Return the (X, Y) coordinate for the center point of the cell that contains the specified text.  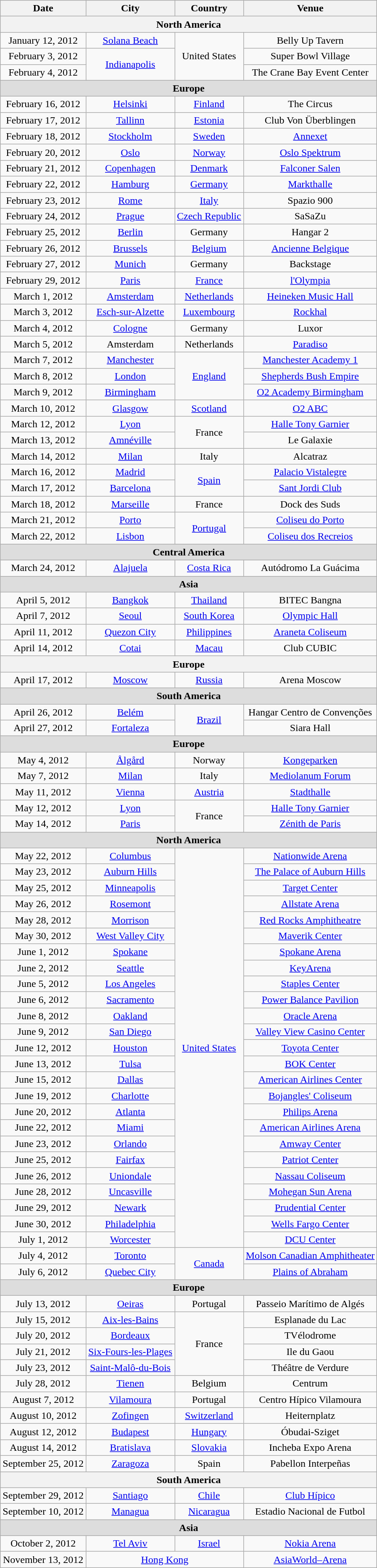
Sweden (209, 136)
Indianapolis (130, 64)
June 9, 2012 (43, 1032)
Sacramento (130, 1000)
Siara Hall (310, 728)
Backstage (310, 264)
Staples Center (310, 984)
Thailand (209, 600)
Madrid (130, 472)
Fortaleza (130, 728)
Scotland (209, 408)
May 28, 2012 (43, 920)
Russia (209, 680)
Club Hípico (310, 1496)
February 25, 2012 (43, 232)
March 7, 2012 (43, 360)
Belém (130, 712)
March 18, 2012 (43, 504)
Country (209, 8)
February 20, 2012 (43, 152)
BITEC Bangna (310, 600)
March 16, 2012 (43, 472)
Amnéville (130, 440)
February 4, 2012 (43, 72)
March 22, 2012 (43, 536)
February 24, 2012 (43, 216)
Wells Fargo Center (310, 1224)
Olympic Hall (310, 616)
Araneta Coliseum (310, 632)
April 7, 2012 (43, 616)
Ålgård (130, 760)
Centro Hípico Vilamoura (310, 1400)
TVélodrome (310, 1336)
Nokia Arena (310, 1544)
Valley View Casino Center (310, 1032)
February 26, 2012 (43, 248)
Marseille (130, 504)
Hong Kong (165, 1560)
Budapest (130, 1431)
March 5, 2012 (43, 344)
Venue (310, 8)
American Airlines Arena (310, 1128)
May 7, 2012 (43, 776)
Centrum (310, 1384)
July 20, 2012 (43, 1336)
March 14, 2012 (43, 456)
March 24, 2012 (43, 568)
September 25, 2012 (43, 1463)
February 29, 2012 (43, 280)
Toyota Center (310, 1048)
Newark (130, 1208)
Autódromo La Guácima (310, 568)
Miami (130, 1128)
AsiaWorld–Arena (310, 1560)
Óbudai-Sziget (310, 1431)
Cologne (130, 328)
Hamburg (130, 184)
July 6, 2012 (43, 1272)
Israel (209, 1544)
March 13, 2012 (43, 440)
Falconer Salen (310, 168)
O2 Academy Birmingham (310, 392)
Luxembourg (209, 312)
Los Angeles (130, 984)
Mohegan Sun Arena (310, 1192)
May 22, 2012 (43, 856)
Nicaragua (209, 1512)
Bangkok (130, 600)
Finland (209, 104)
Esch-sur-Alzette (130, 312)
April 11, 2012 (43, 632)
Costa Rica (209, 568)
Nationwide Arena (310, 856)
Philadelphia (130, 1224)
Six-Fours-les-Plages (130, 1352)
O2 ABC (310, 408)
March 4, 2012 (43, 328)
Ile du Gaou (310, 1352)
Esplanade du Lac (310, 1320)
Heineken Music Hall (310, 296)
Tienen (130, 1384)
Austria (209, 792)
Belly Up Tavern (310, 40)
June 23, 2012 (43, 1144)
February 27, 2012 (43, 264)
South Korea (209, 616)
l'Olympia (310, 280)
Vilamoura (130, 1400)
Vienna (130, 792)
Incheba Expo Arena (310, 1447)
March 17, 2012 (43, 488)
April 14, 2012 (43, 648)
June 29, 2012 (43, 1208)
SaSaZu (310, 216)
Denmark (209, 168)
Rockhal (310, 312)
Atlanta (130, 1112)
August 10, 2012 (43, 1415)
Plains of Abraham (310, 1272)
Dock des Suds (310, 504)
June 12, 2012 (43, 1048)
Bratislava (130, 1447)
Power Balance Pavilion (310, 1000)
Manchester (130, 360)
Club Von Überblingen (310, 120)
Quezon City (130, 632)
Hangar 2 (310, 232)
Spokane Arena (310, 952)
Heiternplatz (310, 1415)
Bordeaux (130, 1336)
Solana Beach (130, 40)
May 30, 2012 (43, 936)
Coliseu dos Recreios (310, 536)
August 12, 2012 (43, 1431)
West Valley City (130, 936)
Copenhagen (130, 168)
Saint-Malô-du-Bois (130, 1368)
March 1, 2012 (43, 296)
Super Bowl Village (310, 56)
Annexet (310, 136)
Auburn Hills (130, 872)
Tulsa (130, 1064)
July 28, 2012 (43, 1384)
Rosemont (130, 904)
Molson Canadian Amphitheater (310, 1256)
Charlotte (130, 1096)
Philippines (209, 632)
August 14, 2012 (43, 1447)
February 21, 2012 (43, 168)
Red Rocks Amphitheatre (310, 920)
Zaragoza (130, 1463)
San Diego (130, 1032)
April 27, 2012 (43, 728)
Seattle (130, 968)
Passeio Marítimo de Algés (310, 1304)
Porto (130, 520)
Estonia (209, 120)
Fairfax (130, 1160)
Switzerland (209, 1415)
Estadio Nacional de Futbol (310, 1512)
Prague (130, 216)
Toronto (130, 1256)
June 8, 2012 (43, 1016)
July 23, 2012 (43, 1368)
Théâtre de Verdure (310, 1368)
Morrison (130, 920)
Munich (130, 264)
Arena Moscow (310, 680)
Coliseu do Porto (310, 520)
Aix-les-Bains (130, 1320)
Nassau Coliseum (310, 1176)
Santiago (130, 1496)
May 12, 2012 (43, 808)
Kongeparken (310, 760)
Seoul (130, 616)
Glasgow (130, 408)
May 11, 2012 (43, 792)
Hangar Centro de Convenções (310, 712)
Slovakia (209, 1447)
American Airlines Center (310, 1080)
Columbus (130, 856)
Philips Arena (310, 1112)
July 1, 2012 (43, 1240)
Patriot Center (310, 1160)
Orlando (130, 1144)
Minneapolis (130, 888)
Mediolanum Forum (310, 776)
Oslo Spektrum (310, 152)
June 25, 2012 (43, 1160)
Bojangles' Coliseum (310, 1096)
March 21, 2012 (43, 520)
June 26, 2012 (43, 1176)
Hungary (209, 1431)
June 20, 2012 (43, 1112)
February 17, 2012 (43, 120)
Manchester Academy 1 (310, 360)
Tallinn (130, 120)
Ancienne Belgique (310, 248)
June 30, 2012 (43, 1224)
Stadthalle (310, 792)
May 4, 2012 (43, 760)
June 19, 2012 (43, 1096)
Sant Jordi Club (310, 488)
Dallas (130, 1080)
September 10, 2012 (43, 1512)
August 7, 2012 (43, 1400)
Markthalle (310, 184)
BOK Center (310, 1064)
Spokane (130, 952)
The Circus (310, 104)
Le Galaxie (310, 440)
May 26, 2012 (43, 904)
January 12, 2012 (43, 40)
March 3, 2012 (43, 312)
Tel Aviv (130, 1544)
The Crane Bay Event Center (310, 72)
Shepherds Bush Empire (310, 376)
Managua (130, 1512)
Amway Center (310, 1144)
Spazio 900 (310, 200)
Uncasville (130, 1192)
Czech Republic (209, 216)
Pabellon Interpeñas (310, 1463)
March 10, 2012 (43, 408)
Rome (130, 200)
Central America (189, 552)
March 9, 2012 (43, 392)
July 15, 2012 (43, 1320)
Quebec City (130, 1272)
Macau (209, 648)
Oeiras (130, 1304)
Brazil (209, 720)
June 22, 2012 (43, 1128)
City (130, 8)
Uniondale (130, 1176)
Luxor (310, 328)
DCU Center (310, 1240)
June 13, 2012 (43, 1064)
Zofingen (130, 1415)
Maverik Center (310, 936)
Zénith de Paris (310, 824)
November 13, 2012 (43, 1560)
Club CUBIC (310, 648)
Palacio Vistalegre (310, 472)
Moscow (130, 680)
May 23, 2012 (43, 872)
February 3, 2012 (43, 56)
London (130, 376)
Target Center (310, 888)
Helsinki (130, 104)
March 8, 2012 (43, 376)
Houston (130, 1048)
KeyArena (310, 968)
Worcester (130, 1240)
October 2, 2012 (43, 1544)
February 16, 2012 (43, 104)
June 15, 2012 (43, 1080)
March 12, 2012 (43, 424)
Barcelona (130, 488)
Alajuela (130, 568)
February 18, 2012 (43, 136)
September 29, 2012 (43, 1496)
England (209, 376)
Chile (209, 1496)
Allstate Arena (310, 904)
Stockholm (130, 136)
Oakland (130, 1016)
The Palace of Auburn Hills (310, 872)
Oslo (130, 152)
July 13, 2012 (43, 1304)
Canada (209, 1264)
Birmingham (130, 392)
Prudential Center (310, 1208)
Paradiso (310, 344)
Berlin (130, 232)
May 25, 2012 (43, 888)
June 1, 2012 (43, 952)
February 23, 2012 (43, 200)
July 21, 2012 (43, 1352)
July 4, 2012 (43, 1256)
April 17, 2012 (43, 680)
Date (43, 8)
April 5, 2012 (43, 600)
June 2, 2012 (43, 968)
June 6, 2012 (43, 1000)
Lisbon (130, 536)
Alcatraz (310, 456)
February 22, 2012 (43, 184)
Oracle Arena (310, 1016)
April 26, 2012 (43, 712)
June 28, 2012 (43, 1192)
Brussels (130, 248)
Cotai (130, 648)
May 14, 2012 (43, 824)
June 5, 2012 (43, 984)
